Extract the [X, Y] coordinate from the center of the cell holding the provided text.  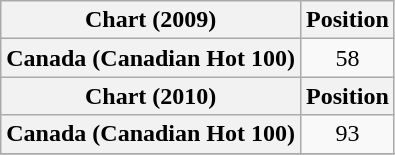
Chart (2010) [151, 96]
93 [348, 134]
58 [348, 58]
Chart (2009) [151, 20]
